Provide the [X, Y] coordinate of the cell's center where the given text is located.  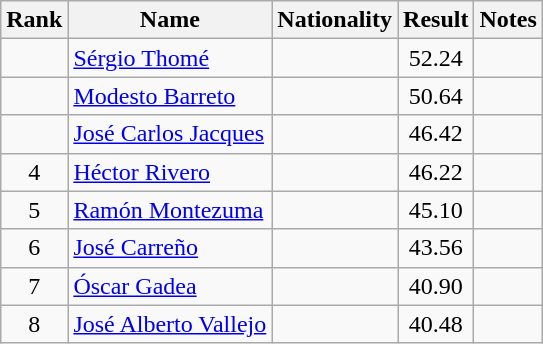
Nationality [335, 20]
4 [34, 172]
José Carreño [170, 248]
Notes [508, 20]
46.22 [436, 172]
7 [34, 286]
6 [34, 248]
45.10 [436, 210]
50.64 [436, 96]
Sérgio Thomé [170, 58]
52.24 [436, 58]
Rank [34, 20]
Modesto Barreto [170, 96]
Ramón Montezuma [170, 210]
5 [34, 210]
Héctor Rivero [170, 172]
Name [170, 20]
José Carlos Jacques [170, 134]
46.42 [436, 134]
40.48 [436, 324]
José Alberto Vallejo [170, 324]
43.56 [436, 248]
Result [436, 20]
8 [34, 324]
40.90 [436, 286]
Óscar Gadea [170, 286]
